Find where the given text appears and provide that cell's center as (x, y) coordinate. 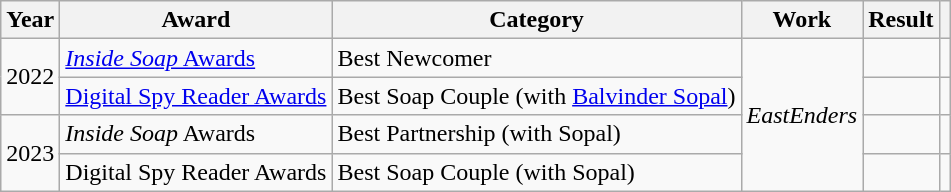
Category (536, 20)
Year (30, 20)
Award (196, 20)
Result (901, 20)
Work (802, 20)
Best Newcomer (536, 58)
Best Partnership (with Sopal) (536, 134)
EastEnders (802, 115)
2022 (30, 77)
Best Soap Couple (with Balvinder Sopal) (536, 96)
Best Soap Couple (with Sopal) (536, 172)
2023 (30, 153)
